Determine the [x, y] coordinate at the center of the cell enclosing the given text.  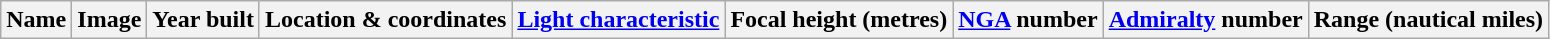
Image [110, 20]
Light characteristic [618, 20]
NGA number [1028, 20]
Range (nautical miles) [1428, 20]
Year built [204, 20]
Location & coordinates [385, 20]
Focal height (metres) [839, 20]
Admiralty number [1206, 20]
Name [36, 20]
